From the cell containing the given text, extract its center point as (X, Y) coordinate. 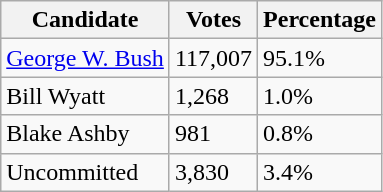
Blake Ashby (86, 134)
117,007 (213, 58)
3,830 (213, 172)
George W. Bush (86, 58)
0.8% (320, 134)
1.0% (320, 96)
981 (213, 134)
3.4% (320, 172)
Votes (213, 20)
95.1% (320, 58)
Percentage (320, 20)
Bill Wyatt (86, 96)
Uncommitted (86, 172)
Candidate (86, 20)
1,268 (213, 96)
